Identify which cell holds the provided text, then report its (X, Y) central coordinate. 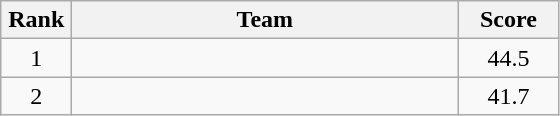
Team (265, 20)
1 (36, 58)
41.7 (508, 96)
44.5 (508, 58)
2 (36, 96)
Score (508, 20)
Rank (36, 20)
